Find where the given text appears and provide that cell's center as (x, y) coordinate. 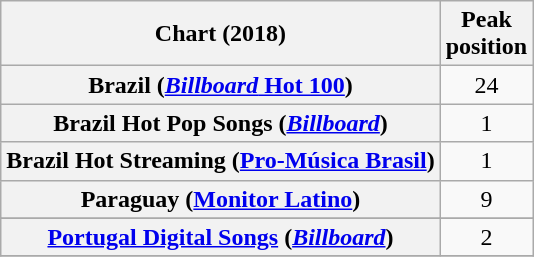
Chart (2018) (220, 34)
Portugal Digital Songs (Billboard) (220, 237)
Brazil (Billboard Hot 100) (220, 85)
Brazil Hot Streaming (Pro-Música Brasil) (220, 161)
9 (486, 199)
24 (486, 85)
Brazil Hot Pop Songs (Billboard) (220, 123)
2 (486, 237)
Peak position (486, 34)
Paraguay (Monitor Latino) (220, 199)
